Pinpoint the cell where the given text exists, returning its (X, Y) midpoint coordinate. 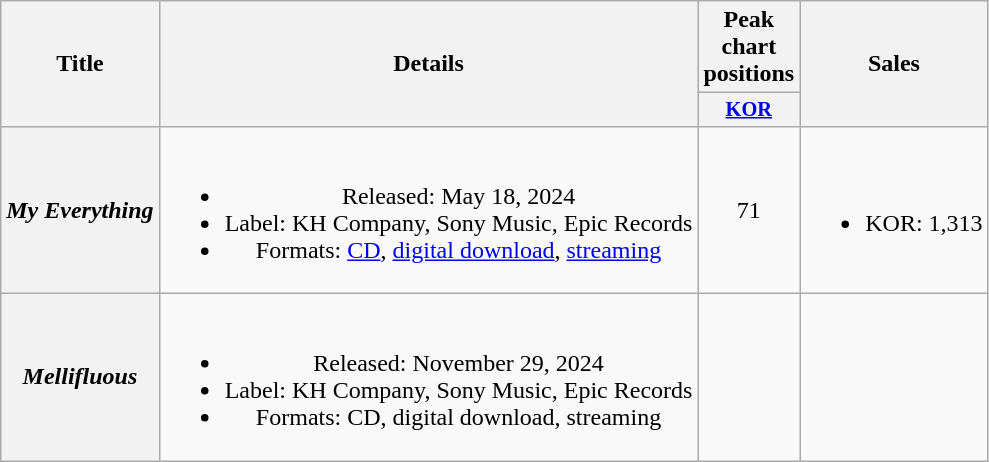
Mellifluous (80, 378)
Title (80, 64)
Details (428, 64)
71 (749, 210)
KOR (749, 110)
KOR: 1,313 (894, 210)
Released: May 18, 2024Label: KH Company, Sony Music, Epic RecordsFormats: CD, digital download, streaming (428, 210)
My Everything (80, 210)
Sales (894, 64)
Peak chart positions (749, 47)
Released: November 29, 2024Label: KH Company, Sony Music, Epic RecordsFormats: CD, digital download, streaming (428, 378)
